From the cell containing the given text, extract its center point as [X, Y] coordinate. 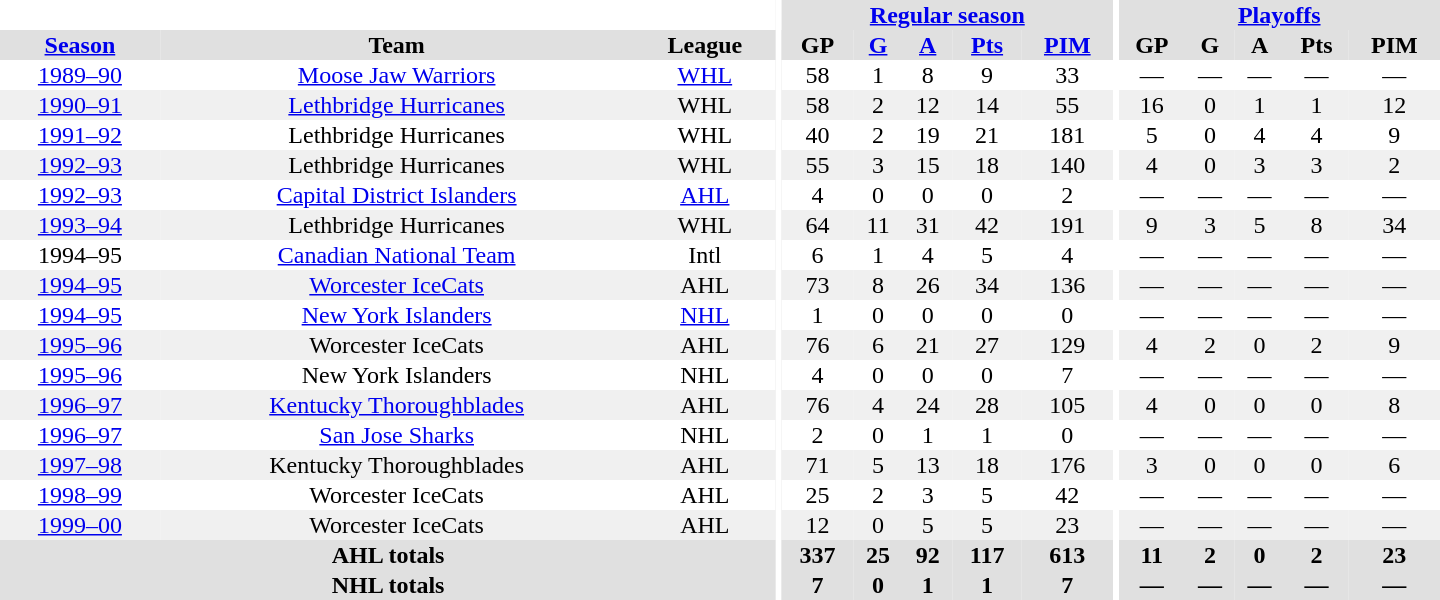
1990–91 [80, 105]
176 [1068, 465]
181 [1068, 135]
Canadian National Team [397, 255]
73 [818, 285]
1989–90 [80, 75]
Capital District Islanders [397, 195]
40 [818, 135]
24 [928, 405]
129 [1068, 345]
33 [1068, 75]
31 [928, 225]
Season [80, 45]
92 [928, 555]
19 [928, 135]
Playoffs [1279, 15]
NHL totals [388, 585]
Regular season [948, 15]
1993–94 [80, 225]
League [704, 45]
26 [928, 285]
105 [1068, 405]
Team [397, 45]
Intl [704, 255]
1998–99 [80, 495]
13 [928, 465]
14 [986, 105]
Moose Jaw Warriors [397, 75]
27 [986, 345]
1997–98 [80, 465]
15 [928, 165]
613 [1068, 555]
191 [1068, 225]
140 [1068, 165]
64 [818, 225]
1991–92 [80, 135]
1999–00 [80, 525]
136 [1068, 285]
AHL totals [388, 555]
117 [986, 555]
71 [818, 465]
337 [818, 555]
28 [986, 405]
16 [1152, 105]
San Jose Sharks [397, 435]
